Provide the (X, Y) coordinate of the cell's center where the given text is located.  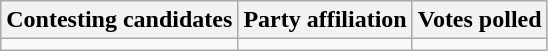
Party affiliation (325, 20)
Votes polled (480, 20)
Contesting candidates (120, 20)
